Extract the [x, y] coordinate from the center of the cell holding the provided text.  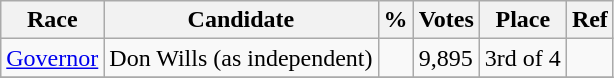
Don Wills (as independent) [241, 58]
3rd of 4 [522, 58]
Race [52, 20]
Candidate [241, 20]
Ref [590, 20]
Place [522, 20]
% [396, 20]
9,895 [446, 58]
Governor [52, 58]
Votes [446, 20]
